Provide the (x, y) coordinate of the cell's center where the given text is located.  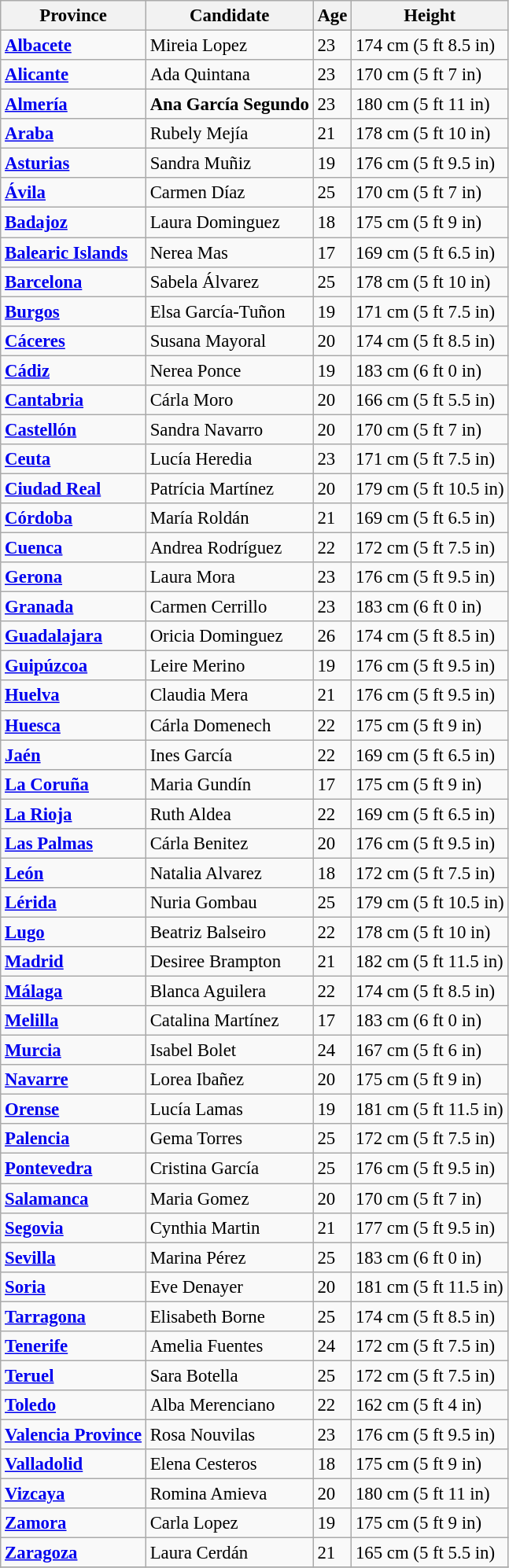
Guadalajara (74, 636)
165 cm (5 ft 5.5 in) (430, 1553)
Tenerife (74, 1346)
Lucía Heredia (230, 459)
Mireia Lopez (230, 46)
Lérida (74, 903)
Rosa Nouvilas (230, 1434)
Cáceres (74, 340)
Nerea Mas (230, 252)
Asturias (74, 164)
Jaén (74, 755)
Ciudad Real (74, 488)
Lorea Ibañez (230, 1080)
Gema Torres (230, 1139)
182 cm (5 ft 11.5 in) (430, 962)
Navarre (74, 1080)
Patrícia Martínez (230, 488)
Balearic Islands (74, 252)
Sandra Navarro (230, 429)
Age (332, 16)
Carmen Cerrillo (230, 607)
La Coruña (74, 784)
Beatriz Balseiro (230, 932)
Lugo (74, 932)
Sandra Muñiz (230, 164)
Pontevedra (74, 1169)
Tarragona (74, 1316)
Desiree Brampton (230, 962)
Natalia Alvarez (230, 873)
Huelva (74, 696)
Claudia Mera (230, 696)
Zaragoza (74, 1553)
Elsa García-Tuñon (230, 311)
26 (332, 636)
Badajoz (74, 223)
Palencia (74, 1139)
Nuria Gombau (230, 903)
162 cm (5 ft 4 in) (430, 1405)
Ana García Segundo (230, 105)
Andrea Rodríguez (230, 548)
Cárla Moro (230, 400)
Teruel (74, 1375)
Ávila (74, 193)
Guipúzcoa (74, 666)
Barcelona (74, 282)
Height (430, 16)
María Roldán (230, 518)
Candidate (230, 16)
Elena Cesteros (230, 1464)
Laura Cerdán (230, 1553)
Elisabeth Borne (230, 1316)
Marina Pérez (230, 1257)
Huesca (74, 725)
Cádiz (74, 370)
Ines García (230, 755)
Albacete (74, 46)
Laura Mora (230, 577)
Alba Merenciano (230, 1405)
Oricia Dominguez (230, 636)
Araba (74, 134)
Cárla Benitez (230, 844)
Sabela Álvarez (230, 282)
Madrid (74, 962)
Cárla Domenech (230, 725)
Eve Denayer (230, 1286)
Ada Quintana (230, 75)
La Rioja (74, 814)
León (74, 873)
Cuenca (74, 548)
Soria (74, 1286)
Cynthia Martin (230, 1228)
Vizcaya (74, 1494)
Maria Gundín (230, 784)
Sara Botella (230, 1375)
Laura Dominguez (230, 223)
Alicante (74, 75)
Salamanca (74, 1198)
Castellón (74, 429)
Province (74, 16)
Gerona (74, 577)
Burgos (74, 311)
Cantabria (74, 400)
166 cm (5 ft 5.5 in) (430, 400)
Almería (74, 105)
Murcia (74, 1051)
Valladolid (74, 1464)
Cristina García (230, 1169)
Carmen Díaz (230, 193)
Susana Mayoral (230, 340)
Toledo (74, 1405)
Leire Merino (230, 666)
Rubely Mejía (230, 134)
Zamora (74, 1523)
Orense (74, 1110)
Blanca Aguilera (230, 992)
Maria Gomez (230, 1198)
Málaga (74, 992)
Ceuta (74, 459)
Sevilla (74, 1257)
177 cm (5 ft 9.5 in) (430, 1228)
Lucía Lamas (230, 1110)
Valencia Province (74, 1434)
Isabel Bolet (230, 1051)
Granada (74, 607)
Romina Amieva (230, 1494)
Segovia (74, 1228)
Catalina Martínez (230, 1021)
167 cm (5 ft 6 in) (430, 1051)
Córdoba (74, 518)
Melilla (74, 1021)
Las Palmas (74, 844)
Amelia Fuentes (230, 1346)
Ruth Aldea (230, 814)
Nerea Ponce (230, 370)
Carla Lopez (230, 1523)
